Search for the cell housing the specified text and yield its [X, Y] center coordinate. 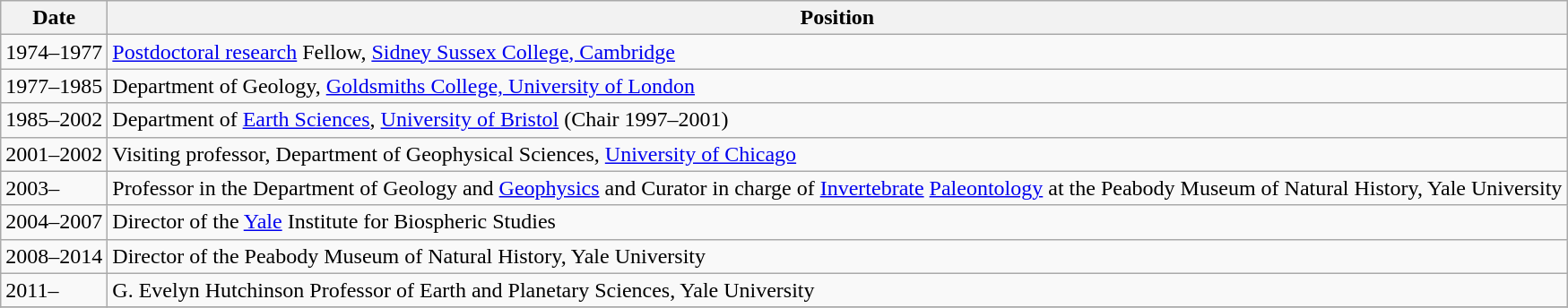
1974–1977 [54, 52]
2003– [54, 188]
G. Evelyn Hutchinson Professor of Earth and Planetary Sciences, Yale University [837, 290]
2001–2002 [54, 154]
2004–2007 [54, 222]
1985–2002 [54, 120]
Position [837, 18]
Director of the Peabody Museum of Natural History, Yale University [837, 256]
Director of the Yale Institute for Biospheric Studies [837, 222]
Department of Geology, Goldsmiths College, University of London [837, 86]
2008–2014 [54, 256]
Date [54, 18]
1977–1985 [54, 86]
Department of Earth Sciences, University of Bristol (Chair 1997–2001) [837, 120]
Visiting professor, Department of Geophysical Sciences, University of Chicago [837, 154]
Postdoctoral research Fellow, Sidney Sussex College, Cambridge [837, 52]
2011– [54, 290]
